Locate the cell with the specified text and output its (X, Y) center coordinate. 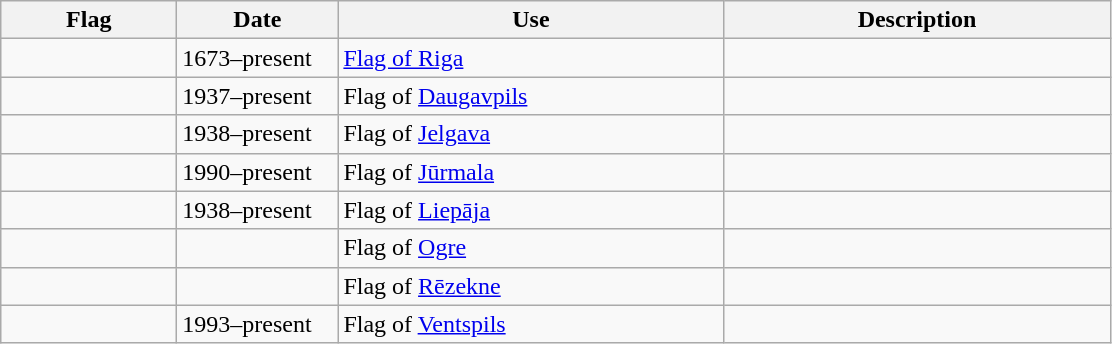
Flag of Ventspils (531, 324)
Date (258, 20)
Flag of Jelgava (531, 134)
Flag of Liepāja (531, 210)
1990–present (258, 172)
1673–present (258, 58)
Flag of Rēzekne (531, 286)
Description (917, 20)
1937–present (258, 96)
Use (531, 20)
Flag of Daugavpils (531, 96)
1993–present (258, 324)
Flag of Jūrmala (531, 172)
Flag of Riga (531, 58)
Flag of Ogre (531, 248)
Flag (89, 20)
